Locate the cell with the specified text and output its [x, y] center coordinate. 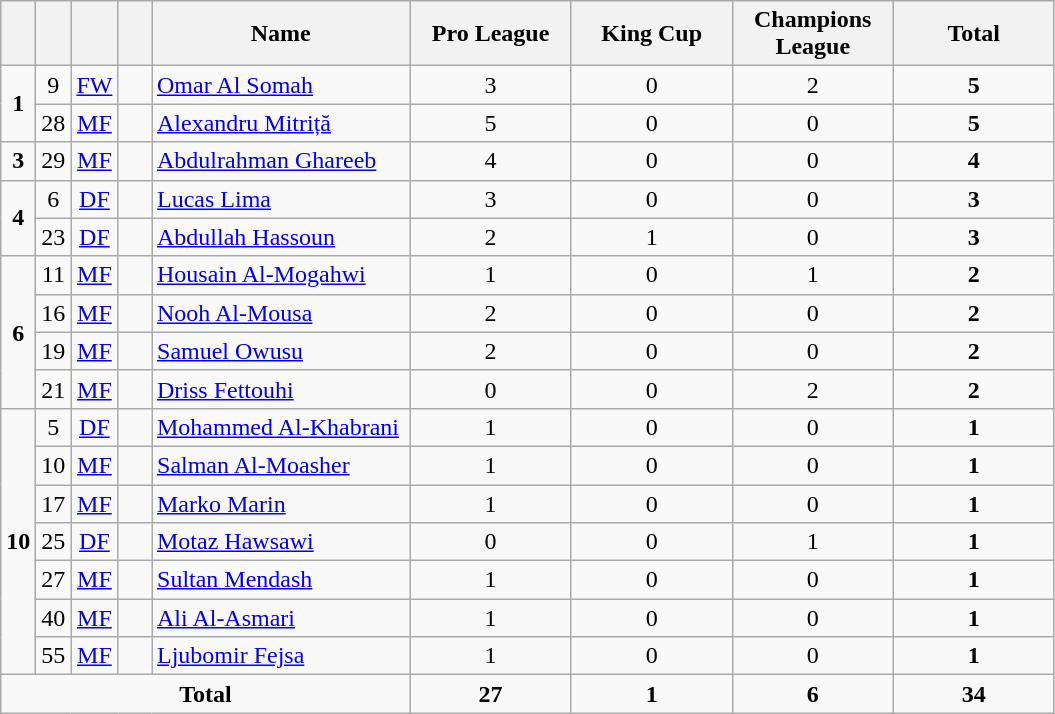
Abdullah Hassoun [282, 237]
9 [54, 85]
Motaz Hawsawi [282, 542]
Nooh Al-Mousa [282, 313]
40 [54, 618]
23 [54, 237]
16 [54, 313]
Alexandru Mitriță [282, 123]
Samuel Owusu [282, 351]
29 [54, 161]
55 [54, 656]
Driss Fettouhi [282, 389]
Sultan Mendash [282, 580]
Housain Al-Mogahwi [282, 275]
Lucas Lima [282, 199]
Ljubomir Fejsa [282, 656]
21 [54, 389]
Mohammed Al-Khabrani [282, 427]
Name [282, 34]
28 [54, 123]
King Cup [652, 34]
Marko Marin [282, 503]
25 [54, 542]
FW [94, 85]
11 [54, 275]
Pro League [490, 34]
Abdulrahman Ghareeb [282, 161]
Champions League [812, 34]
34 [974, 694]
Ali Al-Asmari [282, 618]
Omar Al Somah [282, 85]
Salman Al-Moasher [282, 465]
17 [54, 503]
19 [54, 351]
